Find where the given text appears and provide that cell's center as [X, Y] coordinate. 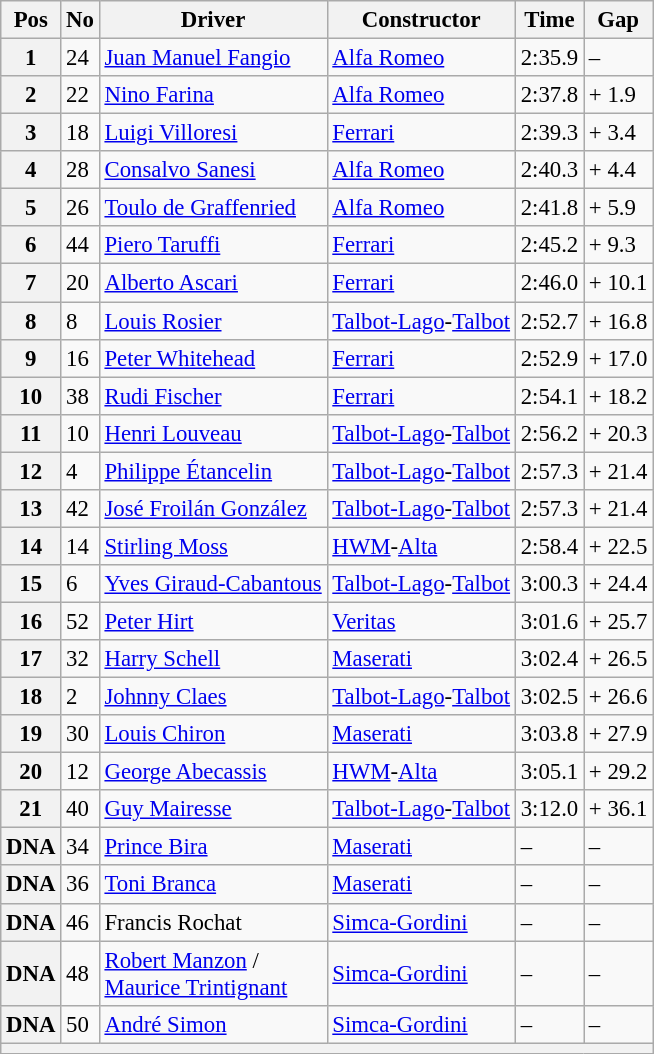
+ 10.1 [618, 283]
15 [31, 584]
11 [31, 433]
19 [31, 734]
+ 5.9 [618, 208]
2:35.9 [549, 58]
2:40.3 [549, 170]
2:54.1 [549, 396]
Rudi Fischer [213, 396]
Driver [213, 20]
2:37.8 [549, 95]
2:52.9 [549, 358]
Francis Rochat [213, 922]
13 [31, 509]
28 [80, 170]
3 [31, 133]
26 [80, 208]
44 [80, 245]
2:58.4 [549, 546]
André Simon [213, 1024]
40 [80, 809]
Guy Mairesse [213, 809]
+ 36.1 [618, 809]
Prince Bira [213, 847]
3:02.5 [549, 697]
Toulo de Graffenried [213, 208]
+ 17.0 [618, 358]
3:01.6 [549, 621]
Johnny Claes [213, 697]
52 [80, 621]
3:03.8 [549, 734]
Yves Giraud-Cabantous [213, 584]
32 [80, 659]
Alberto Ascari [213, 283]
+ 26.6 [618, 697]
+ 27.9 [618, 734]
+ 16.8 [618, 321]
+ 3.4 [618, 133]
Toni Branca [213, 885]
Consalvo Sanesi [213, 170]
30 [80, 734]
7 [31, 283]
Henri Louveau [213, 433]
36 [80, 885]
3:00.3 [549, 584]
3:12.0 [549, 809]
Nino Farina [213, 95]
2:56.2 [549, 433]
5 [31, 208]
9 [31, 358]
2:46.0 [549, 283]
2:45.2 [549, 245]
50 [80, 1024]
2:39.3 [549, 133]
3:02.4 [549, 659]
2:41.8 [549, 208]
Luigi Villoresi [213, 133]
Robert Manzon / Maurice Trintignant [213, 974]
48 [80, 974]
Juan Manuel Fangio [213, 58]
Louis Rosier [213, 321]
Philippe Étancelin [213, 471]
46 [80, 922]
+ 20.3 [618, 433]
+ 25.7 [618, 621]
+ 1.9 [618, 95]
Louis Chiron [213, 734]
+ 29.2 [618, 772]
Time [549, 20]
Peter Whitehead [213, 358]
+ 4.4 [618, 170]
1 [31, 58]
José Froilán González [213, 509]
38 [80, 396]
+ 9.3 [618, 245]
21 [31, 809]
Stirling Moss [213, 546]
42 [80, 509]
2:52.7 [549, 321]
Pos [31, 20]
34 [80, 847]
George Abecassis [213, 772]
+ 22.5 [618, 546]
Peter Hirt [213, 621]
22 [80, 95]
3:05.1 [549, 772]
+ 26.5 [618, 659]
Constructor [421, 20]
17 [31, 659]
+ 18.2 [618, 396]
Piero Taruffi [213, 245]
Veritas [421, 621]
24 [80, 58]
Harry Schell [213, 659]
No [80, 20]
Gap [618, 20]
+ 24.4 [618, 584]
